Output the [x, y] coordinate of the center of the cell containing the given text.  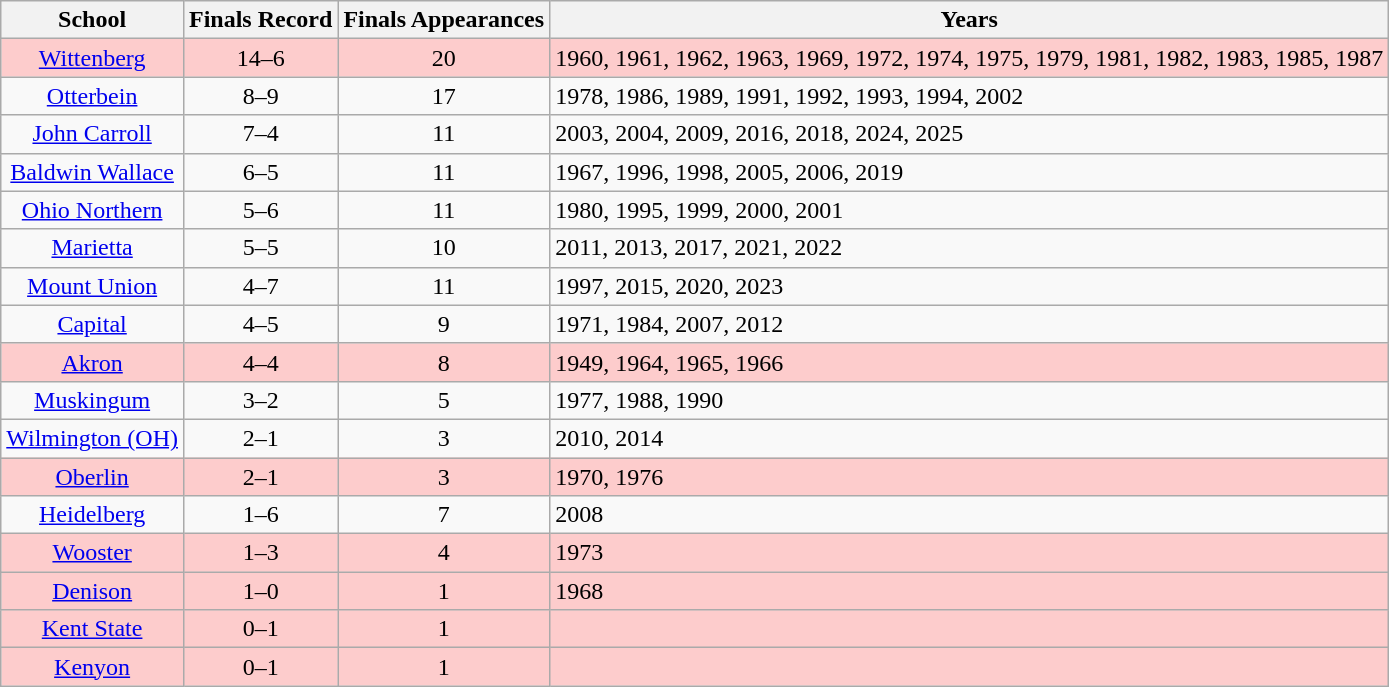
8–9 [260, 96]
Finals Appearances [444, 20]
Wilmington (OH) [92, 438]
Wooster [92, 553]
Akron [92, 362]
4–5 [260, 324]
8 [444, 362]
6–5 [260, 172]
Heidelberg [92, 515]
10 [444, 248]
4 [444, 553]
14–6 [260, 58]
John Carroll [92, 134]
1967, 1996, 1998, 2005, 2006, 2019 [970, 172]
1–3 [260, 553]
2008 [970, 515]
5–5 [260, 248]
1977, 1988, 1990 [970, 400]
2003, 2004, 2009, 2016, 2018, 2024, 2025 [970, 134]
1997, 2015, 2020, 2023 [970, 286]
Muskingum [92, 400]
17 [444, 96]
Wittenberg [92, 58]
7–4 [260, 134]
Ohio Northern [92, 210]
Finals Record [260, 20]
5–6 [260, 210]
1971, 1984, 2007, 2012 [970, 324]
1960, 1961, 1962, 1963, 1969, 1972, 1974, 1975, 1979, 1981, 1982, 1983, 1985, 1987 [970, 58]
7 [444, 515]
Kenyon [92, 667]
Kent State [92, 629]
1–0 [260, 591]
3–2 [260, 400]
1949, 1964, 1965, 1966 [970, 362]
4–7 [260, 286]
School [92, 20]
5 [444, 400]
1968 [970, 591]
Denison [92, 591]
1973 [970, 553]
1–6 [260, 515]
2010, 2014 [970, 438]
Mount Union [92, 286]
Capital [92, 324]
1980, 1995, 1999, 2000, 2001 [970, 210]
2011, 2013, 2017, 2021, 2022 [970, 248]
4–4 [260, 362]
Years [970, 20]
Oberlin [92, 477]
20 [444, 58]
Otterbein [92, 96]
1970, 1976 [970, 477]
Baldwin Wallace [92, 172]
9 [444, 324]
1978, 1986, 1989, 1991, 1992, 1993, 1994, 2002 [970, 96]
Marietta [92, 248]
